From the cell containing the given text, extract its center point as [x, y] coordinate. 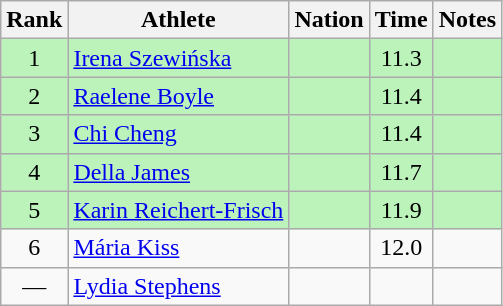
3 [34, 134]
Notes [467, 20]
12.0 [401, 248]
Rank [34, 20]
Irena Szewińska [178, 58]
Nation [329, 20]
6 [34, 248]
2 [34, 96]
1 [34, 58]
Chi Cheng [178, 134]
Athlete [178, 20]
Della James [178, 172]
Raelene Boyle [178, 96]
Mária Kiss [178, 248]
11.9 [401, 210]
Lydia Stephens [178, 286]
5 [34, 210]
4 [34, 172]
Time [401, 20]
Karin Reichert-Frisch [178, 210]
11.3 [401, 58]
11.7 [401, 172]
— [34, 286]
